Capture the cell that displays the provided text and extract its [X, Y] central coordinate. 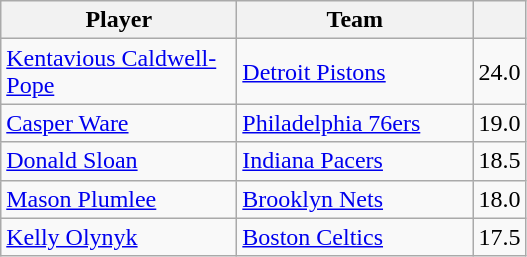
18.5 [500, 161]
Indiana Pacers [355, 161]
Kelly Olynyk [119, 237]
24.0 [500, 72]
Donald Sloan [119, 161]
17.5 [500, 237]
Philadelphia 76ers [355, 123]
Player [119, 20]
Brooklyn Nets [355, 199]
Mason Plumlee [119, 199]
Kentavious Caldwell-Pope [119, 72]
Casper Ware [119, 123]
Boston Celtics [355, 237]
Team [355, 20]
Detroit Pistons [355, 72]
18.0 [500, 199]
19.0 [500, 123]
